Pinpoint the cell where the given text exists, returning its (x, y) midpoint coordinate. 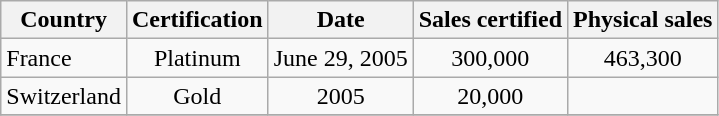
Platinum (197, 58)
2005 (340, 96)
Certification (197, 20)
Country (64, 20)
Gold (197, 96)
Switzerland (64, 96)
300,000 (490, 58)
20,000 (490, 96)
Physical sales (643, 20)
Sales certified (490, 20)
463,300 (643, 58)
France (64, 58)
Date (340, 20)
June 29, 2005 (340, 58)
